Detect which cell encompasses the target text, then output its (x, y) center coordinate. 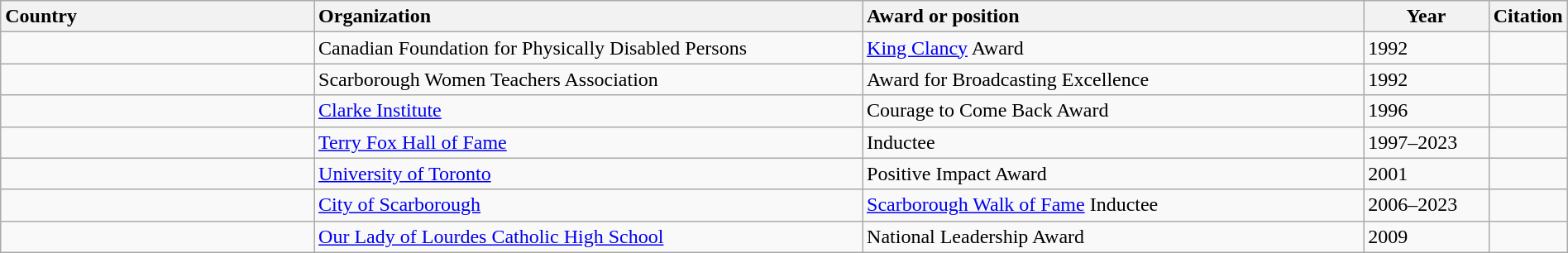
Scarborough Women Teachers Association (589, 79)
2001 (1427, 174)
2009 (1427, 236)
2006–2023 (1427, 205)
1997–2023 (1427, 142)
Courage to Come Back Award (1113, 111)
City of Scarborough (589, 205)
Our Lady of Lourdes Catholic High School (589, 236)
Positive Impact Award (1113, 174)
Canadian Foundation for Physically Disabled Persons (589, 48)
Inductee (1113, 142)
Award for Broadcasting Excellence (1113, 79)
University of Toronto (589, 174)
Clarke Institute (589, 111)
Terry Fox Hall of Fame (589, 142)
Country (157, 17)
Scarborough Walk of Fame Inductee (1113, 205)
Award or position (1113, 17)
Organization (589, 17)
King Clancy Award (1113, 48)
1996 (1427, 111)
National Leadership Award (1113, 236)
Citation (1528, 17)
Year (1427, 17)
